From the cell containing the given text, extract its center point as [x, y] coordinate. 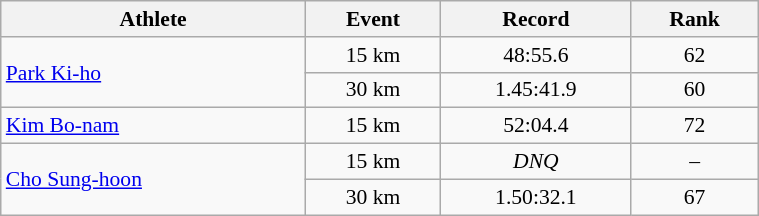
Cho Sung-hoon [154, 180]
72 [694, 126]
67 [694, 197]
DNQ [536, 162]
– [694, 162]
Record [536, 19]
1.45:41.9 [536, 90]
62 [694, 55]
Park Ki-ho [154, 72]
1.50:32.1 [536, 197]
Event [374, 19]
60 [694, 90]
Rank [694, 19]
48:55.6 [536, 55]
Kim Bo-nam [154, 126]
52:04.4 [536, 126]
Athlete [154, 19]
